Output the (x, y) coordinate of the center of the cell containing the given text.  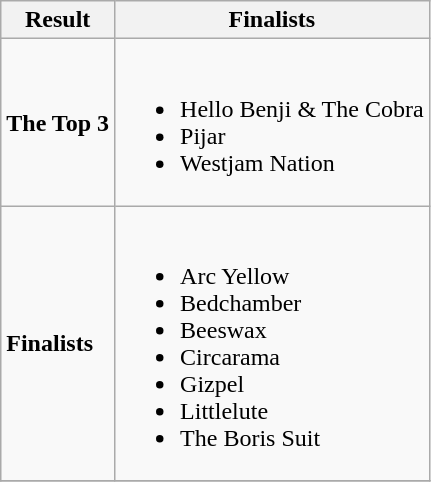
The Top 3 (58, 122)
Arc YellowBedchamberBeeswaxCircaramaGizpelLittleluteThe Boris Suit (272, 344)
Result (58, 20)
Hello Benji & The CobraPijarWestjam Nation (272, 122)
